Pinpoint the cell where the given text exists, returning its (x, y) midpoint coordinate. 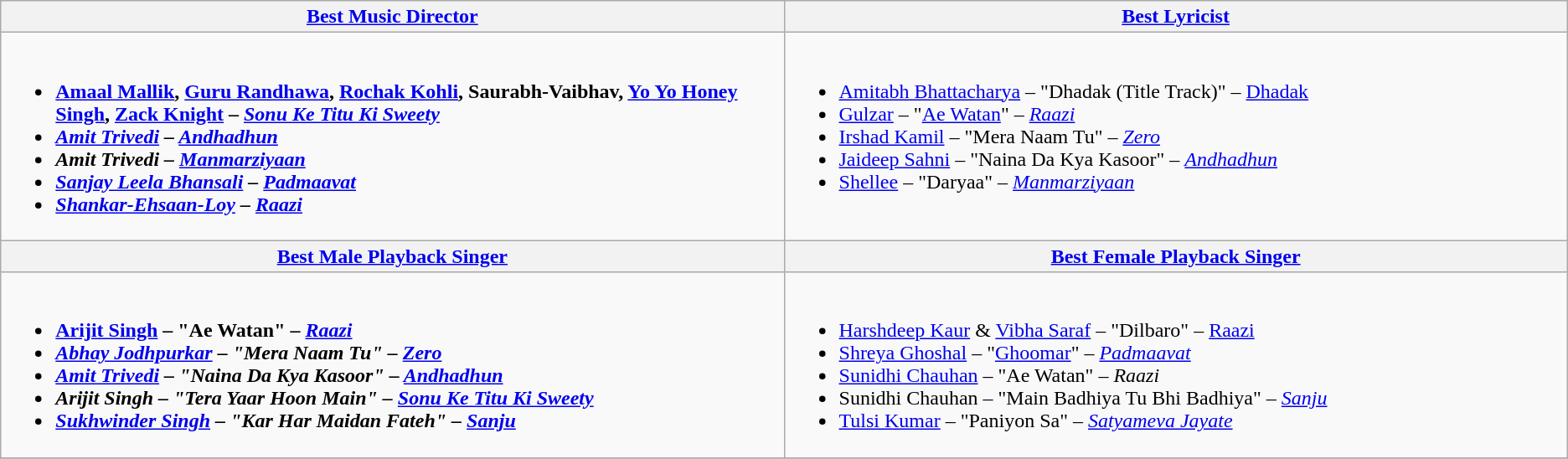
Best Female Playback Singer (1176, 256)
Best Lyricist (1176, 17)
Best Male Playback Singer (392, 256)
Best Music Director (392, 17)
